Identify which cell holds the provided text, then report its (x, y) central coordinate. 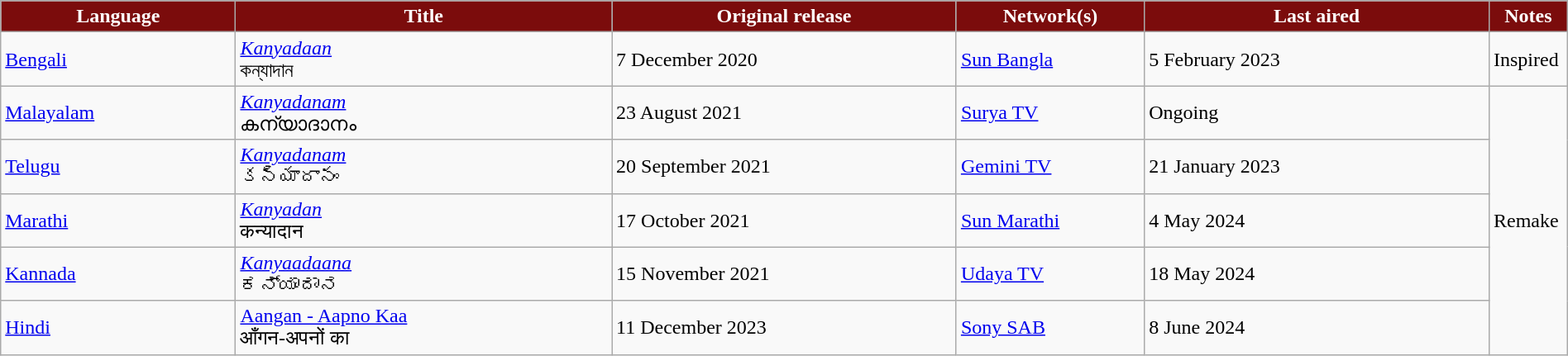
Gemini TV (1050, 167)
Telugu (118, 167)
Kanyadaan কন্যাদান (423, 59)
Inspired (1528, 59)
Sun Marathi (1050, 220)
Kanyaadaana ಕನ್ಯಾದಾನ (423, 274)
Surya TV (1050, 112)
8 June 2024 (1317, 327)
Original release (784, 17)
17 October 2021 (784, 220)
20 September 2021 (784, 167)
Title (423, 17)
Ongoing (1317, 112)
Kanyadanam కన్యాదానం (423, 167)
Udaya TV (1050, 274)
Notes (1528, 17)
21 January 2023 (1317, 167)
7 December 2020 (784, 59)
Last aired (1317, 17)
15 November 2021 (784, 274)
18 May 2024 (1317, 274)
Aangan - Aapno Kaa आँगन-अपनों का (423, 327)
Language (118, 17)
Remake (1528, 220)
Kanyadan कन्यादान (423, 220)
Bengali (118, 59)
23 August 2021 (784, 112)
Sun Bangla (1050, 59)
4 May 2024 (1317, 220)
Kanyadanam കന്യാദാനം (423, 112)
11 December 2023 (784, 327)
Hindi (118, 327)
Malayalam (118, 112)
Kannada (118, 274)
Network(s) (1050, 17)
5 February 2023 (1317, 59)
Marathi (118, 220)
Sony SAB (1050, 327)
